Identify which cell holds the provided text, then report its [x, y] central coordinate. 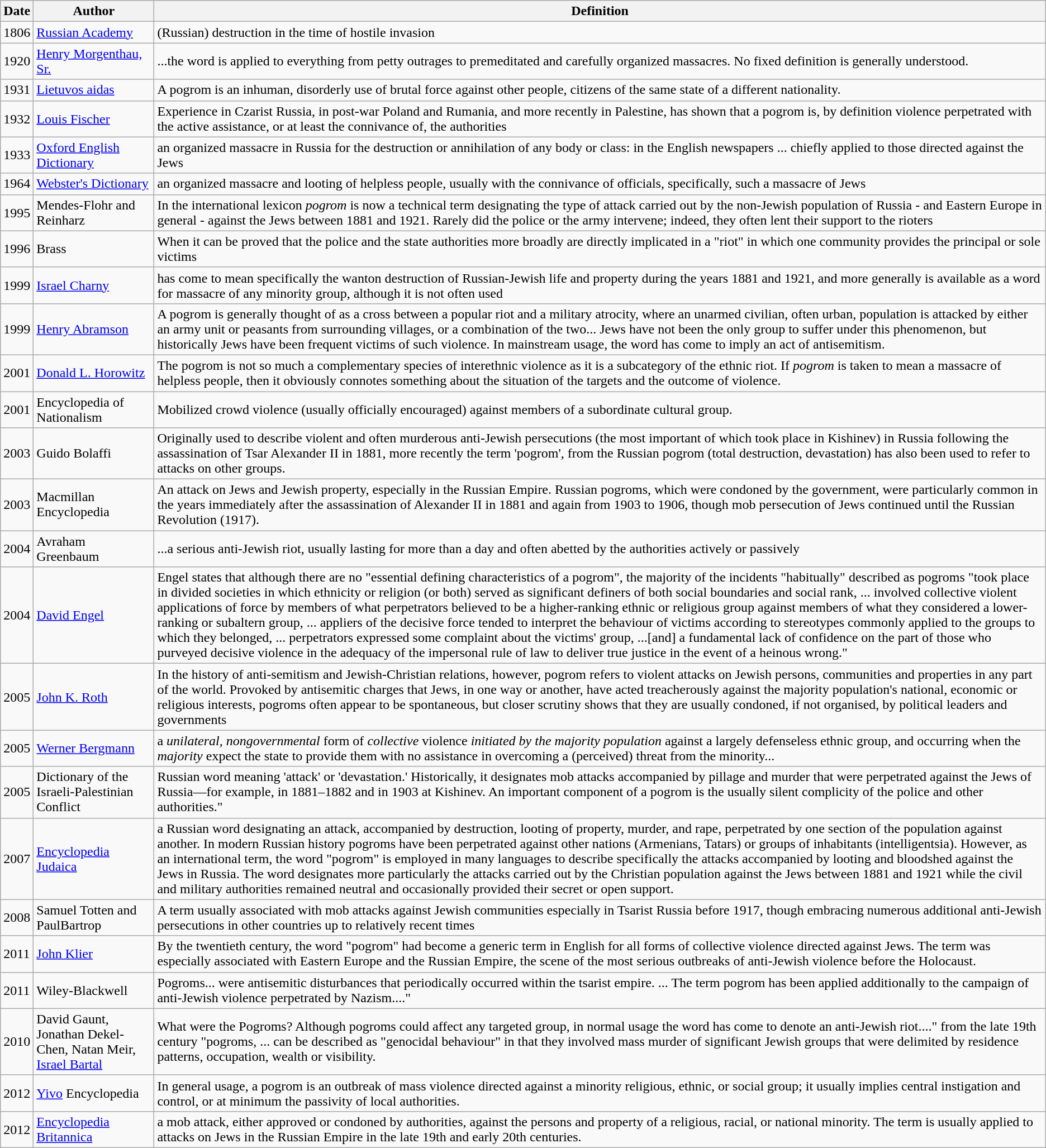
1964 [17, 184]
2008 [17, 917]
Encyclopedia Britannica [94, 1130]
Macmillan Encyclopedia [94, 505]
Date [17, 11]
Encyclopedia of Nationalism [94, 409]
Brass [94, 249]
David Engel [94, 616]
1920 [17, 61]
Oxford English Dictionary [94, 155]
an organized massacre and looting of helpless people, usually with the connivance of officials, specifically, such a massacre of Jews [600, 184]
Webster's Dictionary [94, 184]
Russian Academy [94, 32]
2007 [17, 859]
Encyclopedia Judaica [94, 859]
1931 [17, 90]
Avraham Greenbaum [94, 549]
1932 [17, 118]
John Klier [94, 954]
Louis Fischer [94, 118]
John K. Roth [94, 697]
A pogrom is an inhuman, disorderly use of brutal force against other people, citizens of the same state of a different nationality. [600, 90]
Lietuvos aidas [94, 90]
Henry Abramson [94, 329]
Guido Bolaffi [94, 454]
Wiley-Blackwell [94, 990]
1996 [17, 249]
Henry Morgenthau, Sr. [94, 61]
Samuel Totten and PaulBartrop [94, 917]
1995 [17, 212]
Yivo Encyclopedia [94, 1093]
Dictionary of the Israeli-Palestinian Conflict [94, 792]
Mobilized crowd violence (usually officially encouraged) against members of a subordinate cultural group. [600, 409]
Werner Bergmann [94, 749]
Author [94, 11]
(Russian) destruction in the time of hostile invasion [600, 32]
2010 [17, 1041]
Mendes-Flohr and Reinharz [94, 212]
1933 [17, 155]
Definition [600, 11]
1806 [17, 32]
Israel Charny [94, 285]
Donald L. Horowitz [94, 373]
David Gaunt, Jonathan Dekel-Chen, Natan Meir, Israel Bartal [94, 1041]
...a serious anti-Jewish riot, usually lasting for more than a day and often abetted by the authorities actively or passively [600, 549]
